For the text-containing cell, return its midpoint in (x, y) coordinate format. 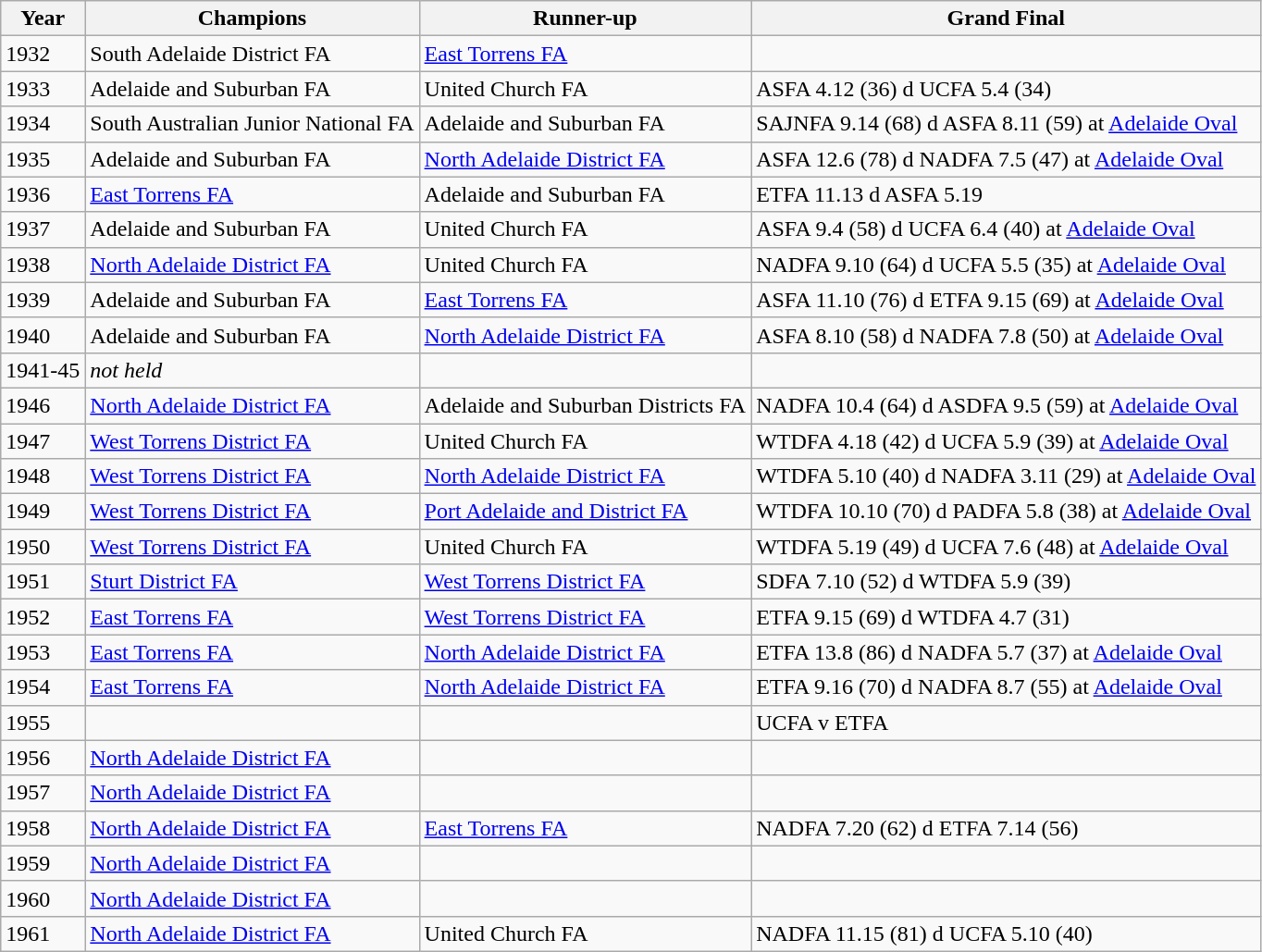
WTDFA 5.19 (49) d UCFA 7.6 (48) at Adelaide Oval (1007, 547)
ASFA 8.10 (58) d NADFA 7.8 (50) at Adelaide Oval (1007, 335)
ETFA 9.16 (70) d NADFA 8.7 (55) at Adelaide Oval (1007, 687)
1954 (43, 687)
1960 (43, 898)
WTDFA 5.10 (40) d NADFA 3.11 (29) at Adelaide Oval (1007, 476)
Grand Final (1007, 19)
1935 (43, 159)
1940 (43, 335)
1946 (43, 405)
ASFA 12.6 (78) d NADFA 7.5 (47) at Adelaide Oval (1007, 159)
1953 (43, 652)
1941-45 (43, 370)
1947 (43, 441)
UCFA v ETFA (1007, 723)
Sturt District FA (252, 582)
NADFA 10.4 (64) d ASDFA 9.5 (59) at Adelaide Oval (1007, 405)
SDFA 7.10 (52) d WTDFA 5.9 (39) (1007, 582)
WTDFA 4.18 (42) d UCFA 5.9 (39) at Adelaide Oval (1007, 441)
ETFA 9.15 (69) d WTDFA 4.7 (31) (1007, 617)
ASFA 4.12 (36) d UCFA 5.4 (34) (1007, 89)
South Adelaide District FA (252, 54)
1933 (43, 89)
South Australian Junior National FA (252, 124)
1958 (43, 828)
1939 (43, 300)
ASFA 11.10 (76) d ETFA 9.15 (69) at Adelaide Oval (1007, 300)
1932 (43, 54)
Port Adelaide and District FA (585, 512)
ETFA 13.8 (86) d NADFA 5.7 (37) at Adelaide Oval (1007, 652)
NADFA 11.15 (81) d UCFA 5.10 (40) (1007, 933)
1950 (43, 547)
WTDFA 10.10 (70) d PADFA 5.8 (38) at Adelaide Oval (1007, 512)
1957 (43, 793)
1952 (43, 617)
not held (252, 370)
1948 (43, 476)
ETFA 11.13 d ASFA 5.19 (1007, 194)
1937 (43, 229)
1949 (43, 512)
1951 (43, 582)
Year (43, 19)
1955 (43, 723)
ASFA 9.4 (58) d UCFA 6.4 (40) at Adelaide Oval (1007, 229)
Champions (252, 19)
1936 (43, 194)
1961 (43, 933)
1938 (43, 265)
1959 (43, 863)
NADFA 7.20 (62) d ETFA 7.14 (56) (1007, 828)
NADFA 9.10 (64) d UCFA 5.5 (35) at Adelaide Oval (1007, 265)
1956 (43, 758)
Runner-up (585, 19)
1934 (43, 124)
Adelaide and Suburban Districts FA (585, 405)
SAJNFA 9.14 (68) d ASFA 8.11 (59) at Adelaide Oval (1007, 124)
